Determine the [X, Y] coordinate at the center of the cell enclosing the given text.  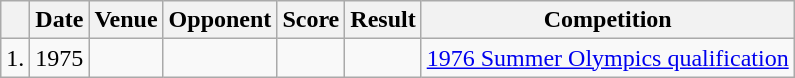
Result [383, 20]
1975 [60, 58]
Score [311, 20]
Opponent [220, 20]
Venue [126, 20]
Date [60, 20]
Competition [608, 20]
1976 Summer Olympics qualification [608, 58]
1. [16, 58]
